Capture the cell that displays the provided text and extract its [x, y] central coordinate. 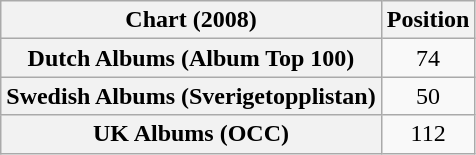
UK Albums (OCC) [191, 134]
Dutch Albums (Album Top 100) [191, 58]
112 [428, 134]
Swedish Albums (Sverigetopplistan) [191, 96]
Position [428, 20]
Chart (2008) [191, 20]
74 [428, 58]
50 [428, 96]
